Determine the (x, y) coordinate at the center of the cell enclosing the given text.  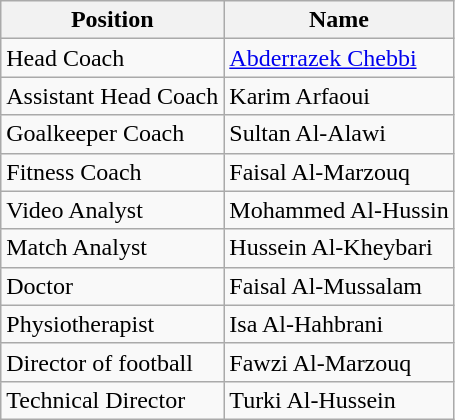
Head Coach (112, 58)
Hussein Al-Kheybari (339, 248)
Goalkeeper Coach (112, 134)
Doctor (112, 286)
Mohammed Al-Hussin (339, 210)
Director of football (112, 362)
Fitness Coach (112, 172)
Karim Arfaoui (339, 96)
Fawzi Al-Marzouq (339, 362)
Assistant Head Coach (112, 96)
Sultan Al-Alawi (339, 134)
Position (112, 20)
Name (339, 20)
Isa Al-Hahbrani (339, 324)
Match Analyst (112, 248)
Faisal Al-Marzouq (339, 172)
Physiotherapist (112, 324)
Video Analyst (112, 210)
Abderrazek Chebbi (339, 58)
Faisal Al-Mussalam (339, 286)
Technical Director (112, 400)
Turki Al-Hussein (339, 400)
